Scan for the cell matching the given text and deliver its (x, y) coordinate at center. 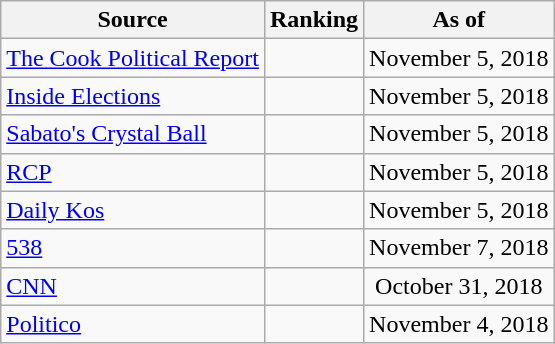
Inside Elections (133, 96)
CNN (133, 286)
November 4, 2018 (459, 324)
Sabato's Crystal Ball (133, 134)
Daily Kos (133, 210)
RCP (133, 172)
538 (133, 248)
As of (459, 20)
Ranking (314, 20)
Source (133, 20)
October 31, 2018 (459, 286)
November 7, 2018 (459, 248)
Politico (133, 324)
The Cook Political Report (133, 58)
